Identify which cell holds the provided text, then report its (x, y) central coordinate. 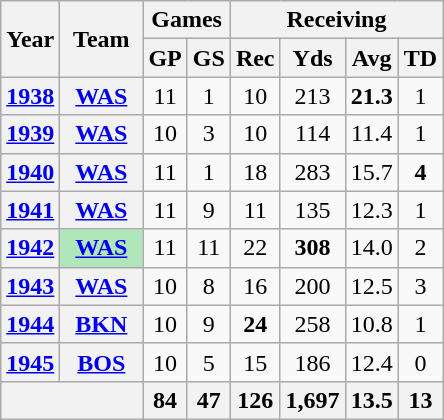
1941 (30, 210)
1,697 (312, 400)
1938 (30, 96)
283 (312, 172)
47 (208, 400)
258 (312, 324)
186 (312, 362)
Year (30, 39)
1940 (30, 172)
1939 (30, 134)
21.3 (372, 96)
0 (420, 362)
22 (255, 248)
Avg (372, 58)
1945 (30, 362)
15 (255, 362)
Yds (312, 58)
12.4 (372, 362)
1942 (30, 248)
10.8 (372, 324)
BOS (102, 362)
12.5 (372, 286)
BKN (102, 324)
5 (208, 362)
GS (208, 58)
13.5 (372, 400)
18 (255, 172)
Receiving (336, 20)
135 (312, 210)
15.7 (372, 172)
1943 (30, 286)
14.0 (372, 248)
200 (312, 286)
1944 (30, 324)
Team (102, 39)
114 (312, 134)
8 (208, 286)
213 (312, 96)
TD (420, 58)
2 (420, 248)
126 (255, 400)
16 (255, 286)
12.3 (372, 210)
4 (420, 172)
13 (420, 400)
11.4 (372, 134)
24 (255, 324)
Rec (255, 58)
84 (165, 400)
308 (312, 248)
GP (165, 58)
Games (186, 20)
